Output the [x, y] coordinate of the center of the cell containing the given text.  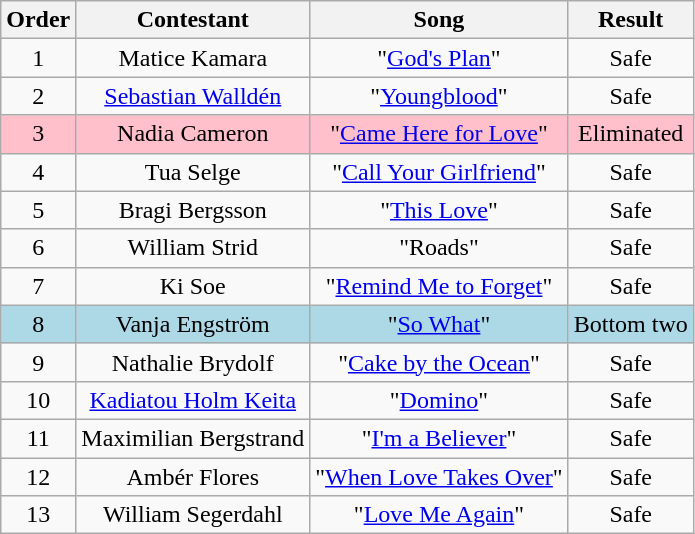
"Domino" [439, 400]
"Roads" [439, 248]
"God's Plan" [439, 58]
12 [38, 477]
Order [38, 20]
7 [38, 286]
10 [38, 400]
William Segerdahl [193, 515]
1 [38, 58]
11 [38, 438]
Maximilian Bergstrand [193, 438]
Sebastian Walldén [193, 96]
"Call Your Girlfriend" [439, 172]
3 [38, 134]
Kadiatou Holm Keita [193, 400]
4 [38, 172]
Matice Kamara [193, 58]
5 [38, 210]
13 [38, 515]
"I'm a Believer" [439, 438]
Result [630, 20]
"Cake by the Ocean" [439, 362]
2 [38, 96]
Bottom two [630, 324]
Tua Selge [193, 172]
Eliminated [630, 134]
"Love Me Again" [439, 515]
Song [439, 20]
Contestant [193, 20]
Ambér Flores [193, 477]
Vanja Engström [193, 324]
Ki Soe [193, 286]
"Remind Me to Forget" [439, 286]
9 [38, 362]
Bragi Bergsson [193, 210]
"This Love" [439, 210]
"So What" [439, 324]
8 [38, 324]
Nadia Cameron [193, 134]
William Strid [193, 248]
Nathalie Brydolf [193, 362]
"Came Here for Love" [439, 134]
"When Love Takes Over" [439, 477]
"Youngblood" [439, 96]
6 [38, 248]
